Find where the given text appears and provide that cell's center as (X, Y) coordinate. 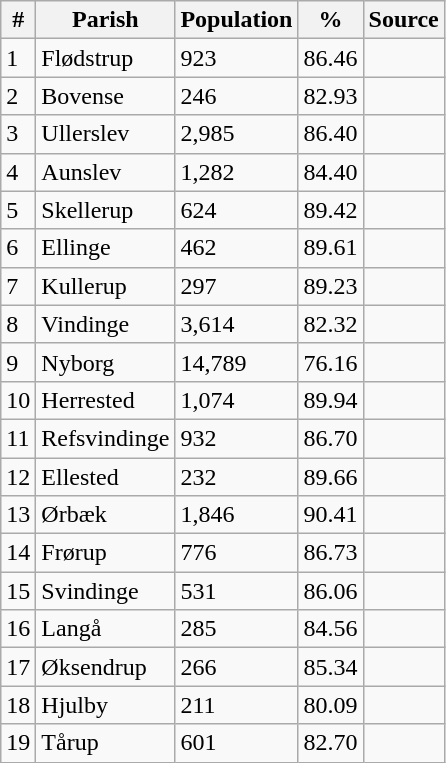
Langå (106, 629)
5 (18, 210)
12 (18, 477)
Parish (106, 20)
84.40 (330, 172)
15 (18, 591)
# (18, 20)
89.94 (330, 400)
76.16 (330, 362)
1 (18, 58)
932 (236, 438)
Ellested (106, 477)
89.66 (330, 477)
1,282 (236, 172)
1,074 (236, 400)
86.40 (330, 134)
624 (236, 210)
Nyborg (106, 362)
Flødstrup (106, 58)
82.32 (330, 324)
Ellinge (106, 248)
Svindinge (106, 591)
85.34 (330, 667)
Tårup (106, 743)
86.70 (330, 438)
Herrested (106, 400)
297 (236, 286)
% (330, 20)
84.56 (330, 629)
19 (18, 743)
Refsvindinge (106, 438)
82.70 (330, 743)
Kullerup (106, 286)
10 (18, 400)
Frørup (106, 553)
4 (18, 172)
601 (236, 743)
462 (236, 248)
14 (18, 553)
89.42 (330, 210)
Population (236, 20)
89.61 (330, 248)
18 (18, 705)
6 (18, 248)
3 (18, 134)
16 (18, 629)
82.93 (330, 96)
2,985 (236, 134)
923 (236, 58)
86.73 (330, 553)
17 (18, 667)
2 (18, 96)
266 (236, 667)
Ørbæk (106, 515)
285 (236, 629)
13 (18, 515)
80.09 (330, 705)
9 (18, 362)
Skellerup (106, 210)
90.41 (330, 515)
Aunslev (106, 172)
211 (236, 705)
8 (18, 324)
Bovense (106, 96)
7 (18, 286)
3,614 (236, 324)
89.23 (330, 286)
Øksendrup (106, 667)
246 (236, 96)
232 (236, 477)
Source (404, 20)
86.06 (330, 591)
Ullerslev (106, 134)
11 (18, 438)
Hjulby (106, 705)
86.46 (330, 58)
14,789 (236, 362)
Vindinge (106, 324)
1,846 (236, 515)
531 (236, 591)
776 (236, 553)
